Pinpoint the cell where the given text exists, returning its [X, Y] midpoint coordinate. 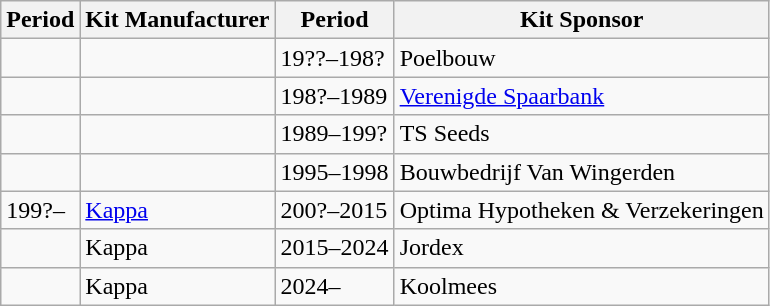
Kit Manufacturer [178, 20]
Jordex [582, 248]
Kit Sponsor [582, 20]
Poelbouw [582, 58]
Verenigde Spaarbank [582, 96]
199?– [40, 210]
200?–2015 [334, 210]
198?–1989 [334, 96]
Optima Hypotheken & Verzekeringen [582, 210]
1989–199? [334, 134]
1995–1998 [334, 172]
TS Seeds [582, 134]
2015–2024 [334, 248]
19??–198? [334, 58]
Koolmees [582, 286]
2024– [334, 286]
Bouwbedrijf Van Wingerden [582, 172]
